Locate the cell with the specified text and output its (X, Y) center coordinate. 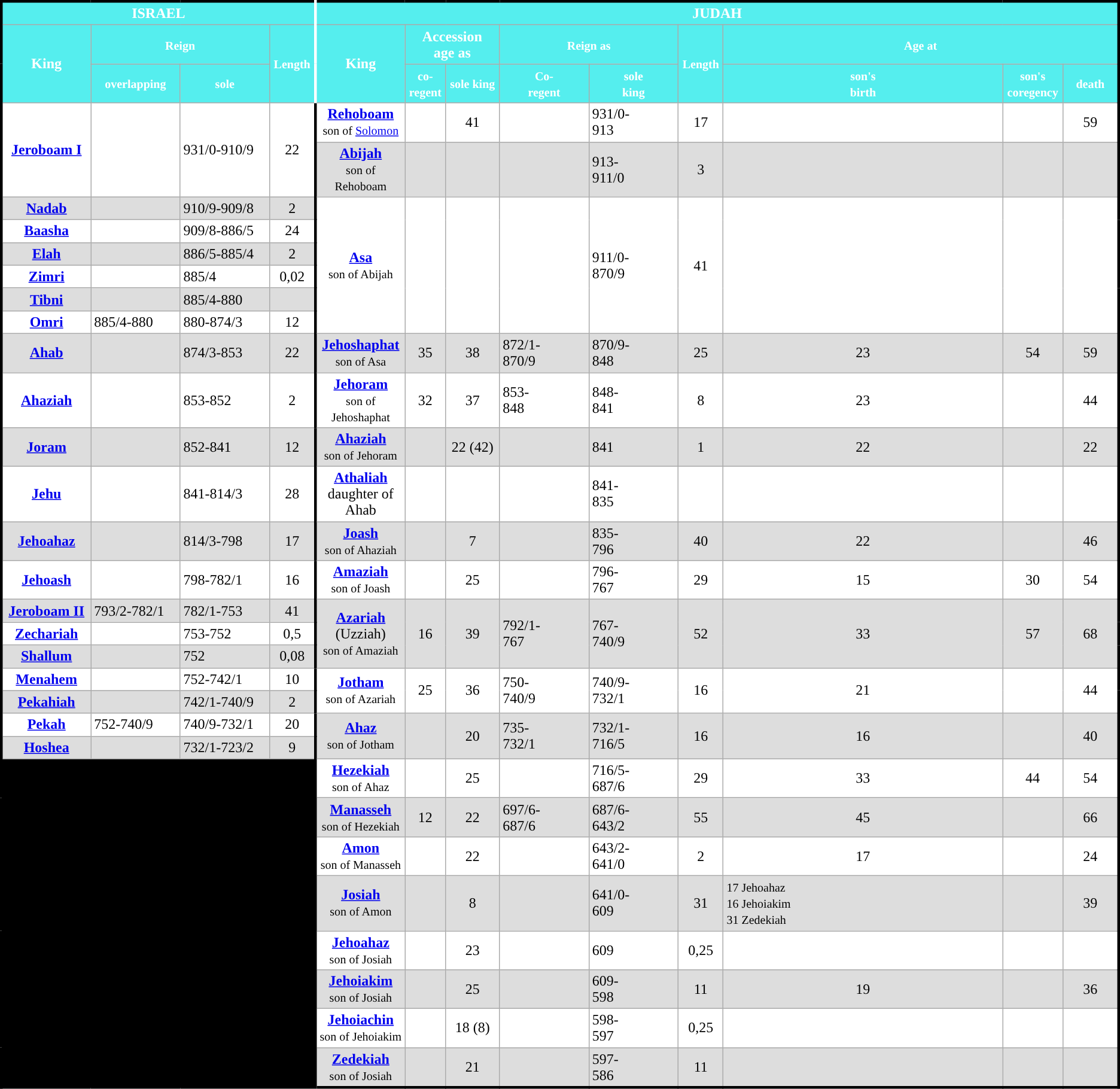
792/1-767 (544, 634)
798-782/1 (225, 580)
735-732/1 (544, 736)
68 (1090, 634)
46 (1090, 541)
7 (473, 541)
45 (863, 817)
910/9-909/8 (225, 208)
0,08 (292, 656)
Ahaziah (45, 400)
885/4 (225, 276)
767-740/9 (633, 634)
Zimri (45, 276)
Jehoramson of Jehoshaphat (360, 400)
Asason of Abijah (360, 265)
Jehoiachin son of Jehoiakim (360, 1028)
3 (701, 169)
52 (701, 634)
Shallum (45, 656)
782/1-753 (225, 611)
641/0-609 (633, 903)
874/3-853 (225, 353)
Abijahson of Rehoboam (360, 169)
Jehoahazson of Josiah (360, 950)
Age at (921, 44)
Athaliahdaughter of Ahab (360, 494)
Jeroboam II (45, 611)
793/2-782/1 (135, 611)
609 (633, 950)
17 Jehoahaz16 Jehoiakim31 Zedekiah (863, 903)
931/0-913 (633, 122)
28 (292, 494)
Nadab (45, 208)
Rehoboamson of Solomon (360, 122)
Jothamson of Azariah (360, 690)
Jehoash (45, 580)
597-586 (633, 1067)
ISRAEL (158, 13)
Jeroboam I (45, 150)
Amaziahson of Joash (360, 580)
Reign as (589, 44)
931/0-910/9 (225, 150)
Joashson of Ahaziah (360, 541)
598-597 (633, 1028)
Ahazson of Jotham (360, 736)
9 (292, 747)
Co-regent (544, 84)
Ahaziahson of Jehoram (360, 448)
852-841 (225, 448)
835-796 (633, 541)
Jehoahaz (45, 541)
687/6-643/2 (633, 817)
853-848 (544, 400)
872/1-870/9 (544, 353)
death (1090, 84)
732/1-716/5 (633, 736)
814/3-798 (225, 541)
Josiahson of Amon (360, 903)
880-874/3 (225, 322)
Manassehson of Hezekiah (360, 817)
0,5 (292, 634)
Baasha (45, 231)
732/1-723/2 (225, 747)
752-740/9 (135, 725)
870/9-848 (633, 353)
853-852 (225, 400)
15 (863, 580)
752-742/1 (225, 679)
57 (1033, 634)
750-740/9 (544, 690)
Jehu (45, 494)
Pekahiah (45, 702)
753-752 (225, 634)
18 (8) (473, 1028)
55 (701, 817)
32 (425, 400)
609-598 (633, 990)
909/8-886/5 (225, 231)
Elah (45, 254)
643/2-641/0 (633, 856)
JUDAH (717, 13)
911/0-870/9 (633, 265)
Zedekiahson of Josiah (360, 1067)
752 (225, 656)
35 (425, 353)
22 (42) (473, 448)
sole (225, 84)
716/5-687/6 (633, 778)
Hezekiahson of Ahaz (360, 778)
742/1-740/9 (225, 702)
38 (473, 353)
son'scoregency (1033, 84)
886/5-885/4 (225, 254)
19 (863, 990)
Hoshea (45, 747)
841-835 (633, 494)
66 (1090, 817)
Jehoiakimson of Josiah (360, 990)
Tibni (45, 299)
son'sbirth (863, 84)
Menahem (45, 679)
Amonson of Manasseh (360, 856)
1 (701, 448)
37 (473, 400)
sole king (473, 84)
848-841 (633, 400)
Jehoshaphatson of Asa (360, 353)
30 (1033, 580)
841-814/3 (225, 494)
796-767 (633, 580)
31 (701, 903)
913-911/0 (633, 169)
697/6-687/6 (544, 817)
Joram (45, 448)
841 (633, 448)
co-regent (425, 84)
0,02 (292, 276)
Azariah (Uzziah) son of Amaziah (360, 634)
Reign (181, 44)
Accessionage as (452, 44)
10 (292, 679)
Omri (45, 322)
soleking (633, 84)
Pekah (45, 725)
Zechariah (45, 634)
Ahab (45, 353)
overlapping (135, 84)
